Pinpoint the cell where the given text exists, returning its [X, Y] midpoint coordinate. 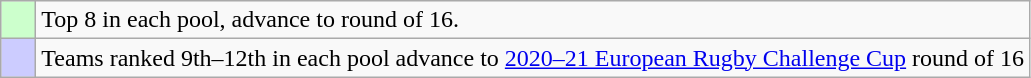
Top 8 in each pool, advance to round of 16. [533, 20]
Teams ranked 9th–12th in each pool advance to 2020–21 European Rugby Challenge Cup round of 16 [533, 58]
